Output the (X, Y) coordinate of the center of the cell containing the given text.  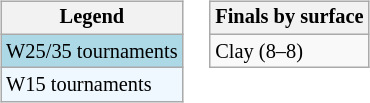
Legend (92, 18)
Finals by surface (289, 18)
W15 tournaments (92, 85)
Clay (8–8) (289, 51)
W25/35 tournaments (92, 51)
